Search for the cell housing the specified text and yield its [X, Y] center coordinate. 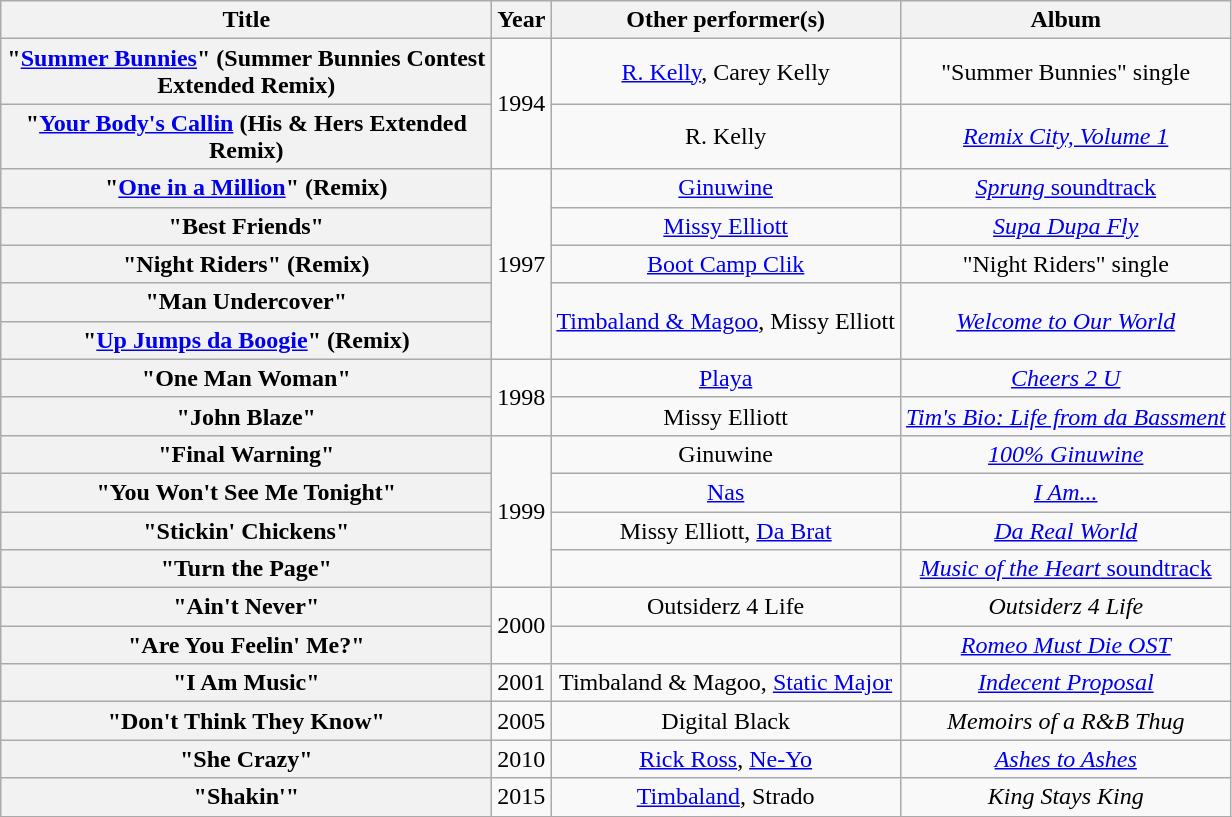
"Summer Bunnies" (Summer Bunnies Contest Extended Remix) [246, 72]
Album [1066, 20]
R. Kelly [726, 136]
"One Man Woman" [246, 378]
"Final Warning" [246, 454]
Tim's Bio: Life from da Bassment [1066, 416]
King Stays King [1066, 797]
"Stickin' Chickens" [246, 531]
Year [522, 20]
1997 [522, 264]
1994 [522, 104]
1999 [522, 511]
2015 [522, 797]
"Man Undercover" [246, 302]
Welcome to Our World [1066, 321]
Other performer(s) [726, 20]
Playa [726, 378]
"You Won't See Me Tonight" [246, 492]
"Night Riders" single [1066, 264]
Indecent Proposal [1066, 683]
Music of the Heart soundtrack [1066, 569]
Timbaland & Magoo, Static Major [726, 683]
Digital Black [726, 721]
Timbaland & Magoo, Missy Elliott [726, 321]
Timbaland, Strado [726, 797]
Ashes to Ashes [1066, 759]
Rick Ross, Ne-Yo [726, 759]
Da Real World [1066, 531]
2001 [522, 683]
Memoirs of a R&B Thug [1066, 721]
"Turn the Page" [246, 569]
Title [246, 20]
"Night Riders" (Remix) [246, 264]
Sprung soundtrack [1066, 188]
R. Kelly, Carey Kelly [726, 72]
Nas [726, 492]
100% Ginuwine [1066, 454]
"John Blaze" [246, 416]
"Ain't Never" [246, 607]
Boot Camp Clik [726, 264]
"Your Body's Callin (His & Hers Extended Remix) [246, 136]
I Am... [1066, 492]
"Are You Feelin' Me?" [246, 645]
"Best Friends" [246, 226]
"Shakin'" [246, 797]
Cheers 2 U [1066, 378]
"Don't Think They Know" [246, 721]
1998 [522, 397]
"Summer Bunnies" single [1066, 72]
"I Am Music" [246, 683]
Missy Elliott, Da Brat [726, 531]
2005 [522, 721]
"One in a Million" (Remix) [246, 188]
Romeo Must Die OST [1066, 645]
2000 [522, 626]
"She Crazy" [246, 759]
2010 [522, 759]
Supa Dupa Fly [1066, 226]
Remix City, Volume 1 [1066, 136]
"Up Jumps da Boogie" (Remix) [246, 340]
